From the cell containing the given text, extract its center point as [x, y] coordinate. 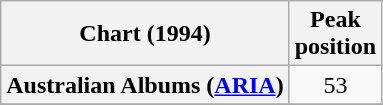
Peakposition [335, 34]
53 [335, 85]
Australian Albums (ARIA) [145, 85]
Chart (1994) [145, 34]
